Return (x, y) of the center of cell containing provided text 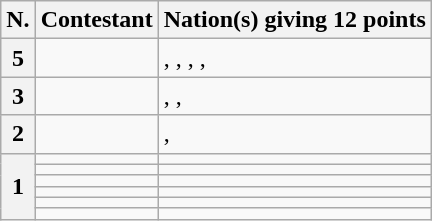
Nation(s) giving 12 points (294, 20)
1 (18, 186)
, , , , (294, 58)
, (294, 134)
N. (18, 20)
3 (18, 96)
2 (18, 134)
5 (18, 58)
, , (294, 96)
Contestant (96, 20)
